Locate the cell with the specified text and output its [x, y] center coordinate. 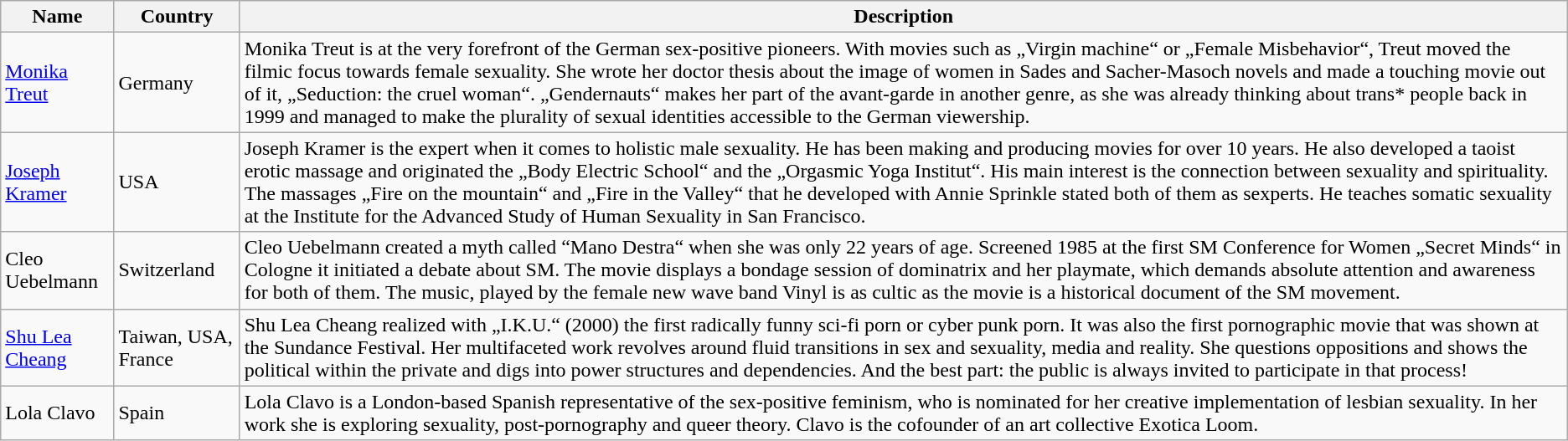
Description [903, 17]
Cleo Uebelmann [57, 270]
Monika Treut [57, 82]
Lola Clavo [57, 413]
Name [57, 17]
Shu Lea Cheang [57, 347]
Spain [177, 413]
Country [177, 17]
Switzerland [177, 270]
Taiwan, USA, France [177, 347]
USA [177, 182]
Germany [177, 82]
Joseph Kramer [57, 182]
